Scan for the cell matching the given text and deliver its [x, y] coordinate at center. 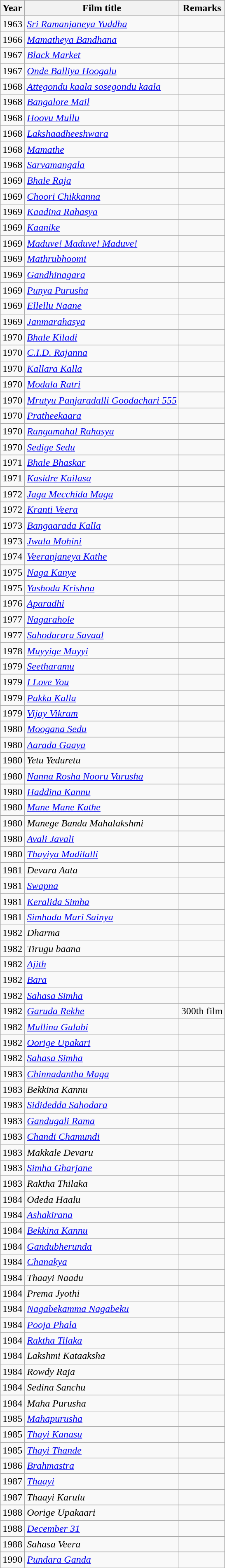
Rowdy Raja [102, 1372]
Odeda Haalu [102, 1199]
Kranti Veera [102, 510]
Nanna Rosha Nooru Varusha [102, 776]
Hoovu Mullu [102, 118]
Moogana Sedu [102, 729]
1963 [12, 24]
Mamathe [102, 149]
Pooja Phala [102, 1325]
Thaayi [102, 1482]
Year [12, 8]
Sahodarara Savaal [102, 635]
Keralida Simha [102, 901]
Aparadhi [102, 604]
Oorige Upakaari [102, 1513]
Jwala Mohini [102, 541]
Ajith [102, 964]
Oorige Upakari [102, 1043]
Aarada Gaaya [102, 745]
Chandi Chamundi [102, 1136]
Onde Balliya Hoogalu [102, 71]
Swapna [102, 886]
Rangamahal Rahasya [102, 431]
Chanakya [102, 1262]
C.I.D. Rajanna [102, 353]
Tirugu baana [102, 948]
Maha Purusha [102, 1403]
Yashoda Krishna [102, 588]
Raktha Tilaka [102, 1340]
Brahmastra [102, 1466]
Bara [102, 980]
Sarvamangala [102, 165]
Janmarahasya [102, 322]
Mahapurusha [102, 1419]
December 31 [102, 1528]
Pratheekaara [102, 415]
Kaadina Rahasya [102, 212]
Seetharamu [102, 666]
Thayi Kanasu [102, 1434]
Manege Banda Mahalakshmi [102, 823]
Thaayi Naadu [102, 1278]
Gandubherunda [102, 1246]
Thayiya Madilalli [102, 854]
Yetu Yeduretu [102, 761]
Raktha Thilaka [102, 1183]
Sahasa Veera [102, 1544]
Muyyige Muyyi [102, 651]
Jaga Mecchida Maga [102, 494]
Mathrubhoomi [102, 259]
Veeranjaneya Kathe [102, 557]
Nagarahole [102, 619]
Sididedda Sahodara [102, 1105]
Mane Mane Kathe [102, 807]
Film title [102, 8]
Thayi Thande [102, 1450]
Ashakirana [102, 1215]
1978 [12, 651]
Mullina Gulabi [102, 1027]
1990 [12, 1560]
Maduve! Maduve! Maduve! [102, 243]
I Love You [102, 682]
Bhale Kiladi [102, 337]
Dharma [102, 933]
1974 [12, 557]
Prema Jyothi [102, 1293]
Bangaarada Kalla [102, 525]
Ellellu Naane [102, 306]
300th film [202, 1011]
Gandhinagara [102, 275]
Remarks [202, 8]
Simha Gharjane [102, 1168]
Kallara Kalla [102, 369]
Kaanike [102, 228]
Bangalore Mail [102, 102]
Avali Javali [102, 839]
Thaayi Karulu [102, 1497]
Chinnadantha Maga [102, 1074]
Simhada Mari Sainya [102, 917]
1986 [12, 1466]
Haddina Kannu [102, 792]
Sedige Sedu [102, 447]
Mrutyu Panjaradalli Goodachari 555 [102, 400]
Sedina Sanchu [102, 1387]
Naga Kanye [102, 572]
Choori Chikkanna [102, 196]
Lakshaadheeshwara [102, 133]
Nagabekamma Nagabeku [102, 1309]
Vijay Vikram [102, 714]
Gandugali Rama [102, 1121]
Black Market [102, 55]
Mamatheya Bandhana [102, 40]
Punya Purusha [102, 290]
Devara Aata [102, 870]
Kasidre Kailasa [102, 478]
Sri Ramanjaneya Yuddha [102, 24]
Bhale Raja [102, 180]
Attegondu kaala sosegondu kaala [102, 86]
1966 [12, 40]
Modala Ratri [102, 384]
Lakshmi Kataaksha [102, 1356]
Pakka Kalla [102, 698]
Pundara Ganda [102, 1560]
Makkale Devaru [102, 1152]
Garuda Rekhe [102, 1011]
1976 [12, 604]
Bhale Bhaskar [102, 463]
